For the text-containing cell, return its midpoint in [X, Y] coordinate format. 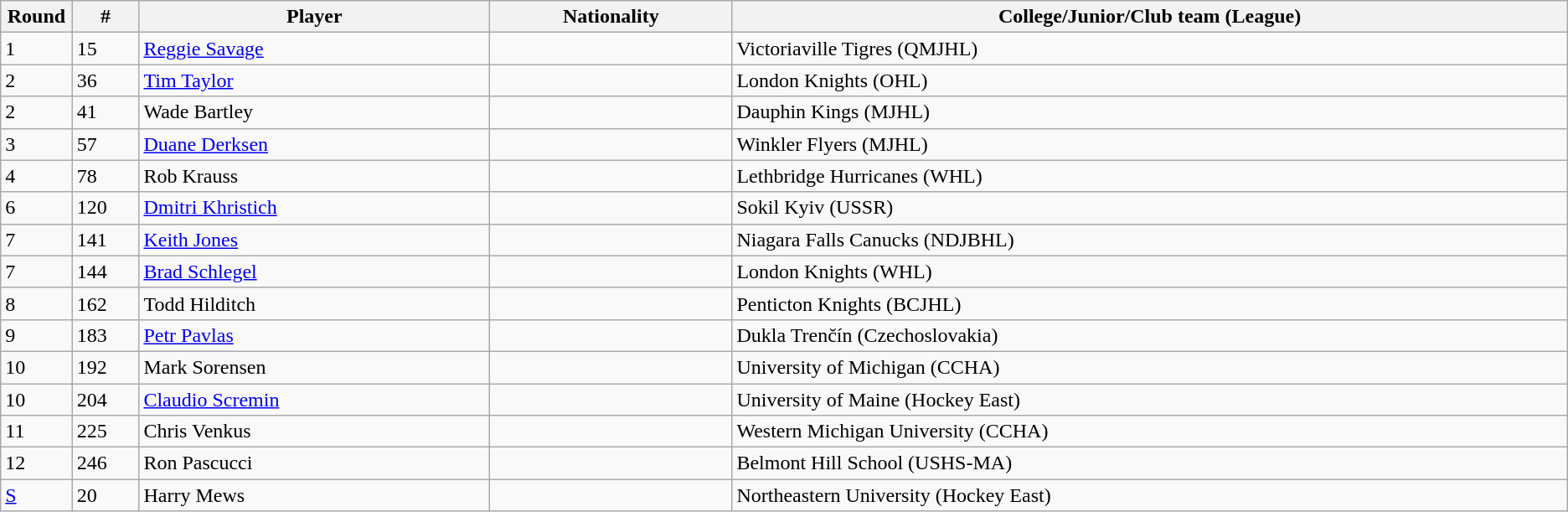
Northeastern University (Hockey East) [1149, 495]
Tim Taylor [315, 80]
Rob Krauss [315, 176]
204 [106, 400]
University of Michigan (CCHA) [1149, 367]
120 [106, 208]
Wade Bartley [315, 112]
9 [37, 335]
London Knights (WHL) [1149, 272]
Western Michigan University (CCHA) [1149, 432]
225 [106, 432]
141 [106, 240]
# [106, 17]
78 [106, 176]
8 [37, 303]
Round [37, 17]
University of Maine (Hockey East) [1149, 400]
Claudio Scremin [315, 400]
Mark Sorensen [315, 367]
Dmitri Khristich [315, 208]
Brad Schlegel [315, 272]
Nationality [611, 17]
12 [37, 463]
246 [106, 463]
Dukla Trenčín (Czechoslovakia) [1149, 335]
Petr Pavlas [315, 335]
15 [106, 49]
20 [106, 495]
Winkler Flyers (MJHL) [1149, 144]
Chris Venkus [315, 432]
57 [106, 144]
183 [106, 335]
S [37, 495]
Niagara Falls Canucks (NDJBHL) [1149, 240]
Harry Mews [315, 495]
Belmont Hill School (USHS-MA) [1149, 463]
Duane Derksen [315, 144]
Ron Pascucci [315, 463]
144 [106, 272]
4 [37, 176]
Sokil Kyiv (USSR) [1149, 208]
6 [37, 208]
London Knights (OHL) [1149, 80]
1 [37, 49]
Victoriaville Tigres (QMJHL) [1149, 49]
Penticton Knights (BCJHL) [1149, 303]
192 [106, 367]
41 [106, 112]
3 [37, 144]
College/Junior/Club team (League) [1149, 17]
Player [315, 17]
Dauphin Kings (MJHL) [1149, 112]
Todd Hilditch [315, 303]
Lethbridge Hurricanes (WHL) [1149, 176]
36 [106, 80]
Keith Jones [315, 240]
Reggie Savage [315, 49]
11 [37, 432]
162 [106, 303]
